Pinpoint the cell where the given text exists, returning its (x, y) midpoint coordinate. 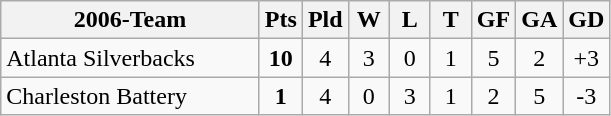
Pld (325, 20)
GD (586, 20)
GF (493, 20)
W (368, 20)
Atlanta Silverbacks (130, 58)
GA (540, 20)
Charleston Battery (130, 96)
+3 (586, 58)
T (450, 20)
-3 (586, 96)
L (410, 20)
2006-Team (130, 20)
10 (280, 58)
Pts (280, 20)
